From the cell containing the given text, extract its center point as [x, y] coordinate. 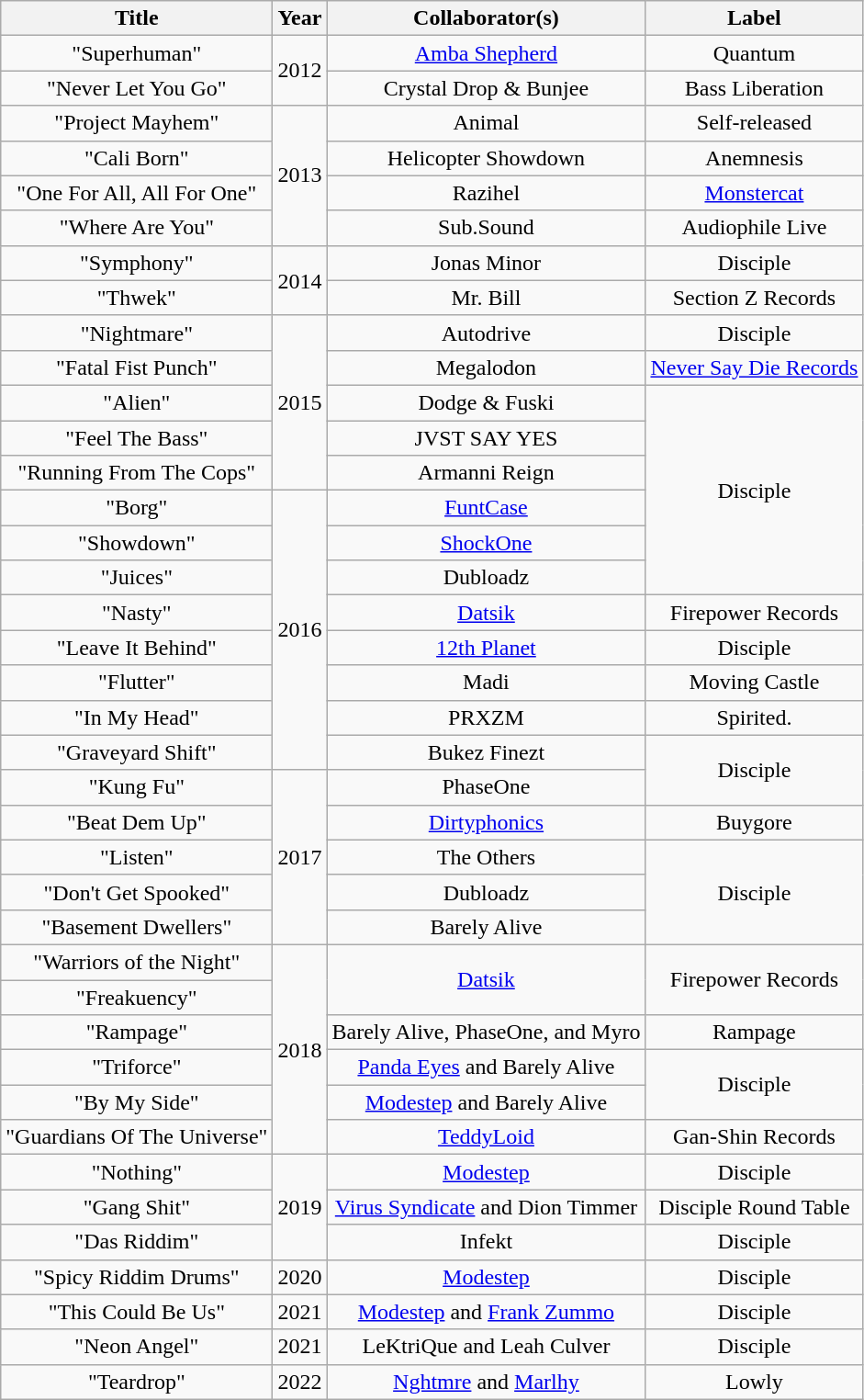
"Nothing" [137, 1172]
Barely Alive [487, 927]
Collaborator(s) [487, 18]
FuntCase [487, 508]
Moving Castle [755, 683]
Mr. Bill [487, 298]
"Beat Dem Up" [137, 822]
TeddyLoid [487, 1137]
2015 [299, 402]
Barely Alive, PhaseOne, and Myro [487, 1033]
"Graveyard Shift" [137, 752]
2020 [299, 1277]
"Fatal Fist Punch" [137, 367]
Label [755, 18]
"Das Riddim" [137, 1242]
Monstercat [755, 193]
"Rampage" [137, 1033]
PhaseOne [487, 787]
Bukez Finezt [487, 752]
"Kung Fu" [137, 787]
Buygore [755, 822]
Audiophile Live [755, 228]
"Borg" [137, 508]
"Feel The Bass" [137, 438]
LeKtriQue and Leah Culver [487, 1347]
Animal [487, 123]
Modestep and Frank Zummo [487, 1312]
"Nasty" [137, 613]
"Cali Born" [137, 158]
JVST SAY YES [487, 438]
2013 [299, 175]
"Running From The Cops" [137, 473]
Modestep and Barely Alive [487, 1102]
"By My Side" [137, 1102]
2014 [299, 280]
"Thwek" [137, 298]
2016 [299, 630]
"Superhuman" [137, 53]
"Gang Shit" [137, 1207]
Megalodon [487, 367]
Year [299, 18]
"Warriors of the Night" [137, 962]
"Showdown" [137, 543]
Amba Shepherd [487, 53]
"Leave It Behind" [137, 648]
"Never Let You Go" [137, 88]
"Listen" [137, 857]
Lowly [755, 1382]
Spirited. [755, 717]
"Juices" [137, 578]
The Others [487, 857]
"Project Mayhem" [137, 123]
"Symphony" [137, 263]
Sub.Sound [487, 228]
"One For All, All For One" [137, 193]
Dodge & Fuski [487, 402]
Gan-Shin Records [755, 1137]
2012 [299, 71]
2019 [299, 1207]
"Spicy Riddim Drums" [137, 1277]
"This Could Be Us" [137, 1312]
Title [137, 18]
Dirtyphonics [487, 822]
Nghtmre and Marlhy [487, 1382]
2022 [299, 1382]
Jonas Minor [487, 263]
"Neon Angel" [137, 1347]
Disciple Round Table [755, 1207]
"Guardians Of The Universe" [137, 1137]
Razihel [487, 193]
Crystal Drop & Bunjee [487, 88]
Helicopter Showdown [487, 158]
Rampage [755, 1033]
"Alien" [137, 402]
Anemnesis [755, 158]
Armanni Reign [487, 473]
Autodrive [487, 333]
Quantum [755, 53]
"Freakuency" [137, 997]
ShockOne [487, 543]
Section Z Records [755, 298]
Infekt [487, 1242]
Madi [487, 683]
"Nightmare" [137, 333]
"Triforce" [137, 1067]
"Flutter" [137, 683]
12th Planet [487, 648]
Bass Liberation [755, 88]
2017 [299, 857]
2018 [299, 1049]
"In My Head" [137, 717]
Self-released [755, 123]
Panda Eyes and Barely Alive [487, 1067]
"Don't Get Spooked" [137, 892]
Virus Syndicate and Dion Timmer [487, 1207]
PRXZM [487, 717]
"Basement Dwellers" [137, 927]
"Teardrop" [137, 1382]
"Where Are You" [137, 228]
Never Say Die Records [755, 367]
